Scan for the cell matching the given text and deliver its (X, Y) coordinate at center. 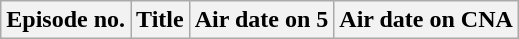
Title (160, 20)
Episode no. (66, 20)
Air date on CNA (426, 20)
Air date on 5 (262, 20)
